Return (X, Y) of the center of cell containing provided text 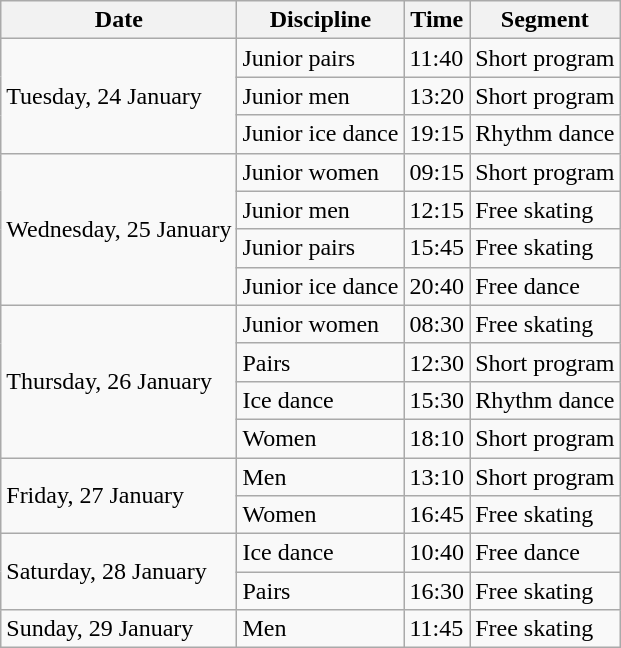
Saturday, 28 January (119, 572)
Sunday, 29 January (119, 629)
Segment (545, 20)
09:15 (437, 172)
16:45 (437, 515)
12:30 (437, 362)
13:10 (437, 477)
Tuesday, 24 January (119, 96)
16:30 (437, 591)
12:15 (437, 210)
08:30 (437, 324)
Time (437, 20)
Thursday, 26 January (119, 381)
11:45 (437, 629)
20:40 (437, 286)
Wednesday, 25 January (119, 229)
13:20 (437, 96)
18:10 (437, 438)
11:40 (437, 58)
Date (119, 20)
10:40 (437, 553)
Friday, 27 January (119, 496)
19:15 (437, 134)
15:30 (437, 400)
Discipline (320, 20)
15:45 (437, 248)
